Provide the (x, y) coordinate of the cell's center where the given text is located.  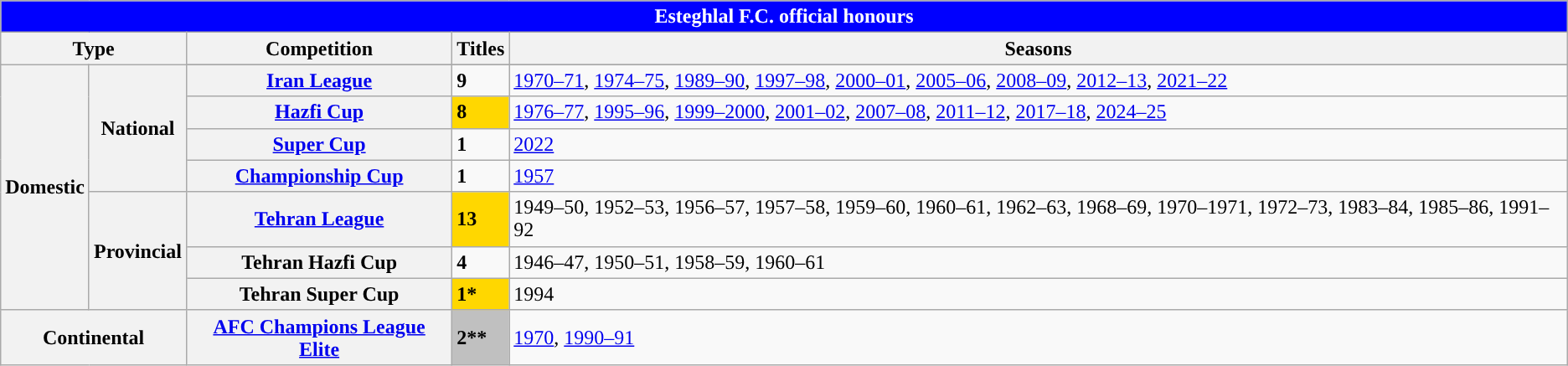
4 (481, 262)
Esteghlal F.C. official honours (784, 17)
Tehran Super Cup (318, 294)
Type (94, 49)
Iran League (318, 80)
Tehran Hazfi Cup (318, 262)
Competition (318, 49)
8 (481, 112)
1976–77, 1995–96, 1999–2000, 2001–02, 2007–08, 2011–12, 2017–18, 2024–25 (1039, 112)
Super Cup (318, 144)
1946–47, 1950–51, 1958–59, 1960–61 (1039, 262)
2** (481, 337)
1* (481, 294)
1970–71, 1974–75, 1989–90, 1997–98, 2000–01, 2005–06, 2008–09, 2012–13, 2021–22 (1039, 80)
1949–50, 1952–53, 1956–57, 1957–58, 1959–60, 1960–61, 1962–63, 1968–69, 1970–1971, 1972–73, 1983–84, 1985–86, 1991–92 (1039, 219)
Championship Cup (318, 176)
Domestic (45, 188)
1994 (1039, 294)
Tehran League (318, 219)
13 (481, 219)
National (137, 128)
AFC Champions League Elite (318, 337)
1957 (1039, 176)
Seasons (1039, 49)
2022 (1039, 144)
1970, 1990–91 (1039, 337)
Hazfi Cup (318, 112)
Provincial (137, 251)
Continental (94, 337)
9 (481, 80)
Titles (481, 49)
